Search for the cell housing the specified text and yield its [X, Y] center coordinate. 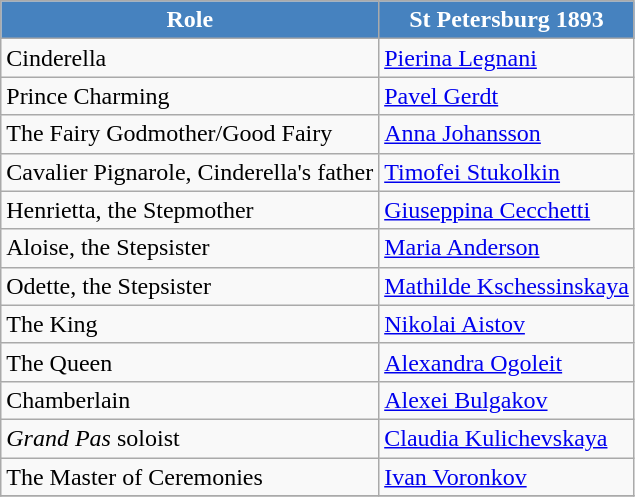
Maria Anderson [507, 248]
Pavel Gerdt [507, 96]
Cinderella [190, 58]
Alexei Bulgakov [507, 400]
Prince Charming [190, 96]
Nikolai Aistov [507, 324]
Aloise, the Stepsister [190, 248]
Odette, the Stepsister [190, 286]
Giuseppina Cecchetti [507, 210]
Mathilde Kschessinskaya [507, 286]
Ivan Voronkov [507, 477]
Henrietta, the Stepmother [190, 210]
Claudia Kulichevskaya [507, 438]
Role [190, 20]
Cavalier Pignarole, Cinderella's father [190, 172]
Anna Johansson [507, 134]
St Petersburg 1893 [507, 20]
Pierina Legnani [507, 58]
Timofei Stukolkin [507, 172]
Chamberlain [190, 400]
The King [190, 324]
The Queen [190, 362]
The Fairy Godmother/Good Fairy [190, 134]
The Master of Ceremonies [190, 477]
Grand Pas soloist [190, 438]
Alexandra Ogoleit [507, 362]
